Locate the cell with the specified text and output its [x, y] center coordinate. 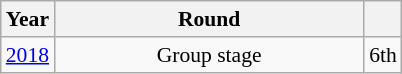
Year [28, 19]
6th [383, 55]
2018 [28, 55]
Group stage [209, 55]
Round [209, 19]
